Return the [x, y] coordinate for the center point of the cell that contains the specified text.  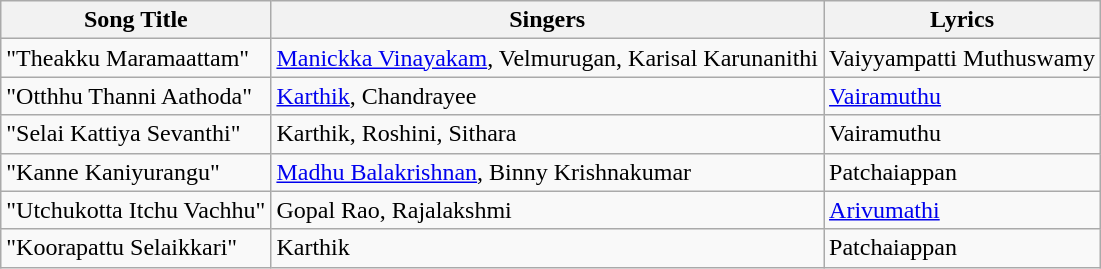
Madhu Balakrishnan, Binny Krishnakumar [548, 172]
"Otthhu Thanni Aathoda" [136, 96]
Karthik [548, 248]
"Koorapattu Selaikkari" [136, 248]
Karthik, Roshini, Sithara [548, 134]
Karthik, Chandrayee [548, 96]
Song Title [136, 20]
Singers [548, 20]
Gopal Rao, Rajalakshmi [548, 210]
Vaiyyampatti Muthuswamy [962, 58]
"Kanne Kaniyurangu" [136, 172]
Manickka Vinayakam, Velmurugan, Karisal Karunanithi [548, 58]
"Utchukotta Itchu Vachhu" [136, 210]
"Selai Kattiya Sevanthi" [136, 134]
Lyrics [962, 20]
"Theakku Maramaattam" [136, 58]
Arivumathi [962, 210]
